Return the (X, Y) coordinate for the center point of the cell that contains the specified text.  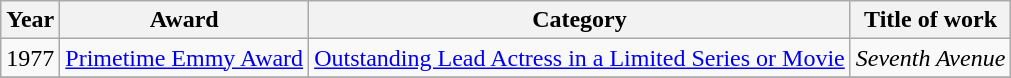
Seventh Avenue (930, 58)
Title of work (930, 20)
1977 (30, 58)
Primetime Emmy Award (184, 58)
Award (184, 20)
Year (30, 20)
Category (580, 20)
Outstanding Lead Actress in a Limited Series or Movie (580, 58)
